Provide the [x, y] coordinate of the cell's center where the given text is located.  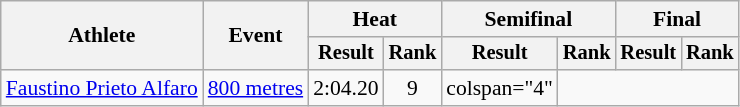
Faustino Prieto Alfaro [102, 88]
colspan="4" [500, 88]
Athlete [102, 36]
Final [678, 19]
Event [256, 36]
Heat [374, 19]
9 [413, 88]
800 metres [256, 88]
2:04.20 [346, 88]
Semifinal [528, 19]
